Determine the (X, Y) coordinate at the center of the cell enclosing the given text.  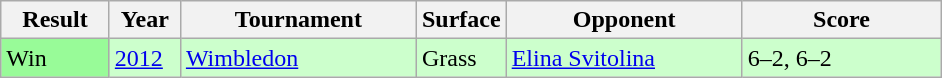
Grass (461, 58)
Tournament (298, 20)
Score (842, 20)
Opponent (624, 20)
Surface (461, 20)
2012 (144, 58)
Elina Svitolina (624, 58)
Win (56, 58)
Wimbledon (298, 58)
Result (56, 20)
Year (144, 20)
6–2, 6–2 (842, 58)
